Capture the cell that displays the provided text and extract its [X, Y] central coordinate. 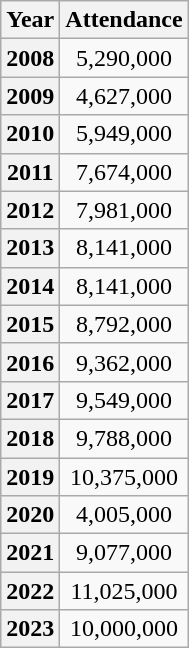
8,792,000 [124, 324]
2017 [30, 400]
5,949,000 [124, 134]
7,981,000 [124, 210]
4,005,000 [124, 515]
2016 [30, 362]
Attendance [124, 20]
2010 [30, 134]
2019 [30, 477]
5,290,000 [124, 58]
2012 [30, 210]
10,000,000 [124, 629]
9,077,000 [124, 553]
4,627,000 [124, 96]
2023 [30, 629]
9,549,000 [124, 400]
11,025,000 [124, 591]
2018 [30, 438]
2013 [30, 248]
2011 [30, 172]
Year [30, 20]
9,788,000 [124, 438]
2008 [30, 58]
2020 [30, 515]
2009 [30, 96]
2014 [30, 286]
7,674,000 [124, 172]
2021 [30, 553]
10,375,000 [124, 477]
2015 [30, 324]
9,362,000 [124, 362]
2022 [30, 591]
